Return (x, y) of the center of cell containing provided text 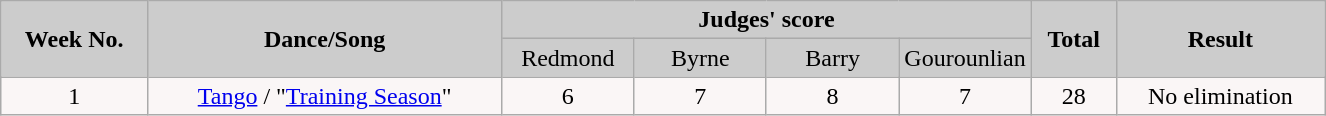
Total (1074, 39)
Redmond (568, 58)
Week No. (74, 39)
28 (1074, 96)
8 (832, 96)
Result (1220, 39)
No elimination (1220, 96)
Judges' score (767, 20)
6 (568, 96)
Gourounlian (965, 58)
Byrne (700, 58)
Tango / "Training Season" (325, 96)
Dance/Song (325, 39)
1 (74, 96)
Barry (832, 58)
